Extract the (X, Y) coordinate from the center of the cell holding the provided text.  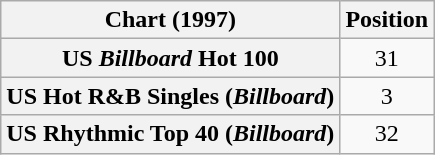
US Rhythmic Top 40 (Billboard) (170, 134)
31 (387, 58)
3 (387, 96)
US Hot R&B Singles (Billboard) (170, 96)
Chart (1997) (170, 20)
32 (387, 134)
US Billboard Hot 100 (170, 58)
Position (387, 20)
